From the cell containing the given text, extract its center point as [X, Y] coordinate. 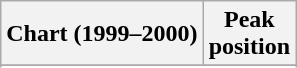
Chart (1999–2000) [102, 34]
Peakposition [249, 34]
